Find where the given text appears and provide that cell's center as [x, y] coordinate. 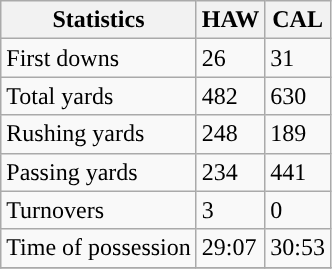
30:53 [298, 248]
26 [230, 58]
234 [230, 172]
0 [298, 210]
Total yards [99, 96]
Passing yards [99, 172]
189 [298, 134]
HAW [230, 20]
441 [298, 172]
Statistics [99, 20]
248 [230, 134]
29:07 [230, 248]
Time of possession [99, 248]
Turnovers [99, 210]
First downs [99, 58]
CAL [298, 20]
Rushing yards [99, 134]
31 [298, 58]
630 [298, 96]
3 [230, 210]
482 [230, 96]
